Pinpoint the cell where the given text exists, returning its (X, Y) midpoint coordinate. 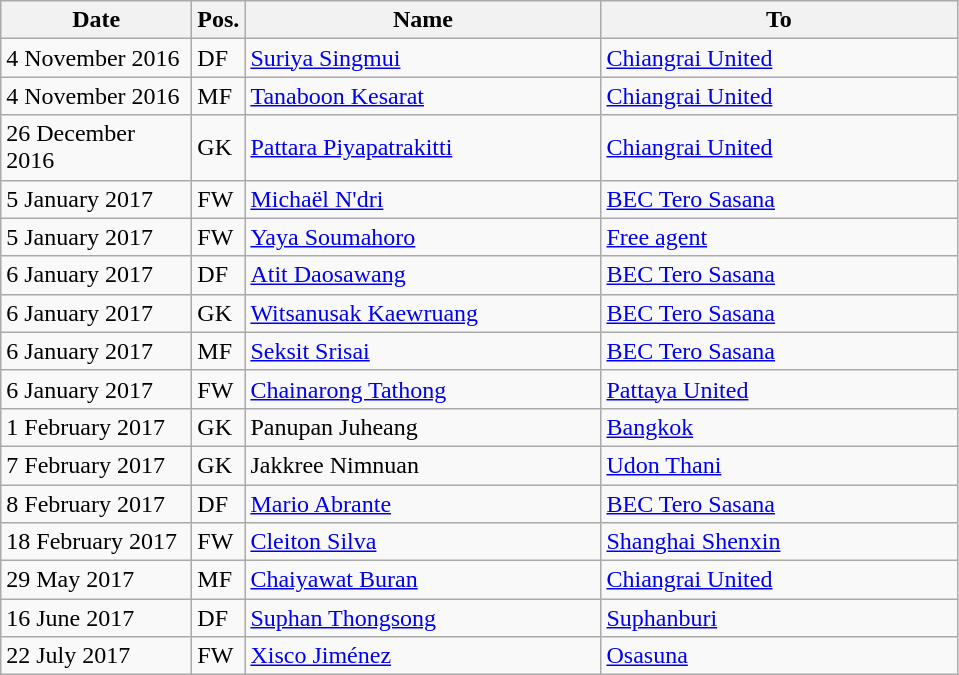
16 June 2017 (96, 618)
26 December 2016 (96, 148)
Name (423, 20)
Osasuna (779, 656)
Free agent (779, 237)
Tanaboon Kesarat (423, 96)
22 July 2017 (96, 656)
1 February 2017 (96, 427)
Shanghai Shenxin (779, 542)
Witsanusak Kaewruang (423, 313)
Atit Daosawang (423, 275)
Pattara Piyapatrakitti (423, 148)
29 May 2017 (96, 580)
Xisco Jiménez (423, 656)
8 February 2017 (96, 503)
Cleiton Silva (423, 542)
Chaiyawat Buran (423, 580)
Yaya Soumahoro (423, 237)
Suphanburi (779, 618)
Panupan Juheang (423, 427)
Pattaya United (779, 389)
Suriya Singmui (423, 58)
To (779, 20)
Mario Abrante (423, 503)
Suphan Thongsong (423, 618)
Bangkok (779, 427)
Pos. (218, 20)
Udon Thani (779, 465)
Date (96, 20)
7 February 2017 (96, 465)
Jakkree Nimnuan (423, 465)
Seksit Srisai (423, 351)
Michaël N'dri (423, 199)
Chainarong Tathong (423, 389)
18 February 2017 (96, 542)
